Pinpoint the cell where the given text exists, returning its [x, y] midpoint coordinate. 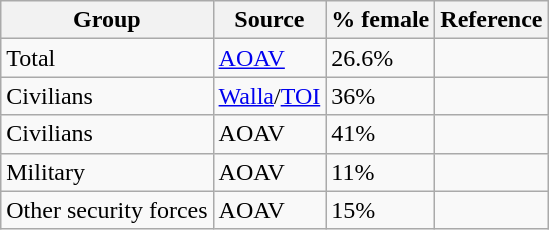
11% [380, 172]
36% [380, 96]
Group [107, 20]
Reference [492, 20]
Total [107, 58]
15% [380, 210]
41% [380, 134]
Walla/TOI [270, 96]
Military [107, 172]
% female [380, 20]
Source [270, 20]
26.6% [380, 58]
Other security forces [107, 210]
